Identify which cell holds the provided text, then report its [x, y] central coordinate. 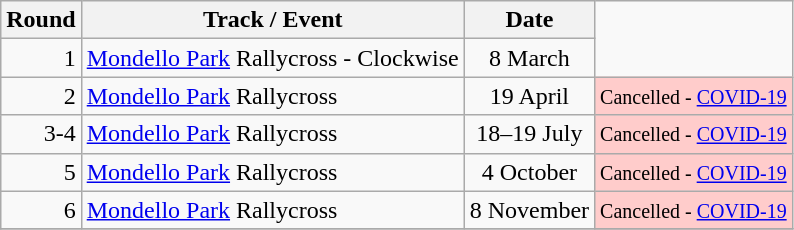
Mondello Park Rallycross - Clockwise [272, 58]
8 November [529, 210]
Round [41, 20]
6 [41, 210]
8 March [529, 58]
Track / Event [272, 20]
Date [529, 20]
19 April [529, 96]
18–19 July [529, 134]
4 October [529, 172]
3-4 [41, 134]
2 [41, 96]
5 [41, 172]
1 [41, 58]
